Detect which cell encompasses the target text, then output its (X, Y) center coordinate. 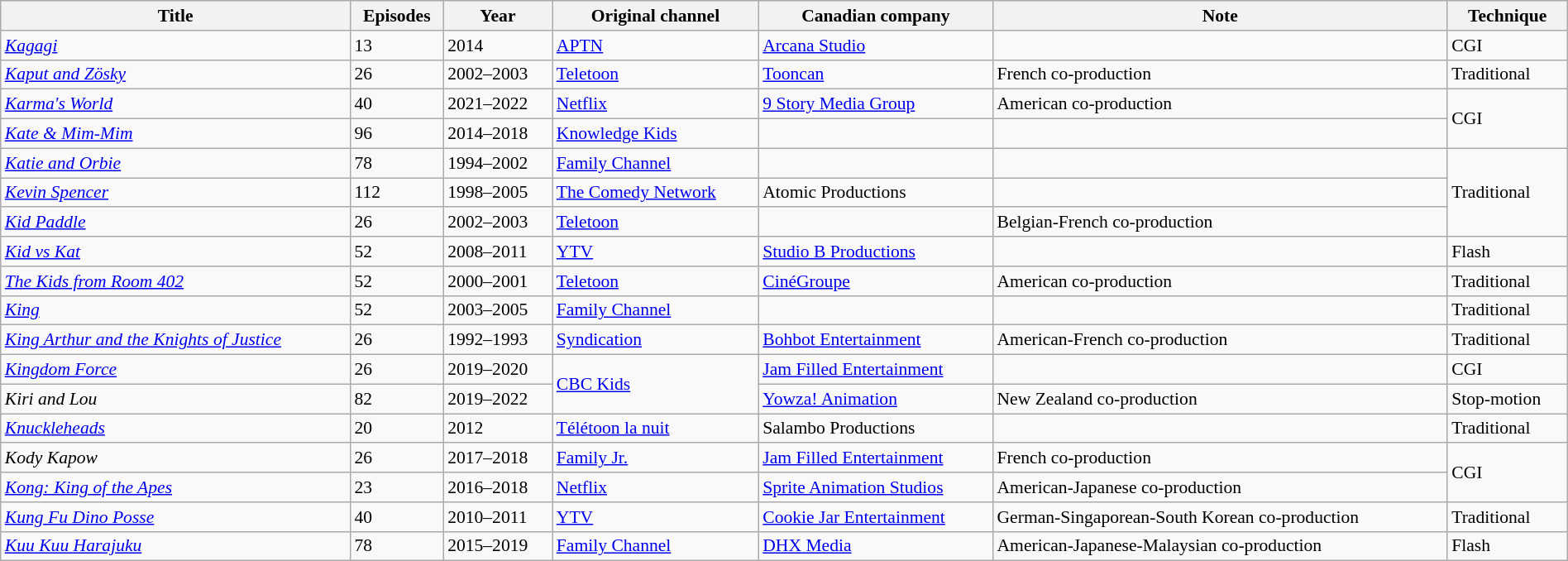
Cookie Jar Entertainment (875, 517)
American-French co-production (1220, 340)
82 (397, 399)
1994–2002 (498, 163)
Kong: King of the Apes (175, 487)
Knowledge Kids (655, 134)
The Comedy Network (655, 193)
Yowza! Animation (875, 399)
112 (397, 193)
Syndication (655, 340)
American-Japanese-Malaysian co-production (1220, 546)
2010–2011 (498, 517)
2019–2020 (498, 370)
King (175, 310)
Kagagi (175, 46)
Atomic Productions (875, 193)
2012 (498, 429)
Kingdom Force (175, 370)
2000–2001 (498, 281)
Kate & Mim-Mim (175, 134)
Technique (1507, 16)
Kody Kapow (175, 458)
2019–2022 (498, 399)
DHX Media (875, 546)
Bohbot Entertainment (875, 340)
2003–2005 (498, 310)
Family Jr. (655, 458)
Belgian-French co-production (1220, 223)
1998–2005 (498, 193)
9 Story Media Group (875, 104)
American-Japanese co-production (1220, 487)
Télétoon la nuit (655, 429)
Kiri and Lou (175, 399)
CBC Kids (655, 384)
2014 (498, 46)
2021–2022 (498, 104)
Kuu Kuu Harajuku (175, 546)
Arcana Studio (875, 46)
King Arthur and the Knights of Justice (175, 340)
Title (175, 16)
Karma's World (175, 104)
Salambo Productions (875, 429)
20 (397, 429)
Kung Fu Dino Posse (175, 517)
Knuckleheads (175, 429)
Kid Paddle (175, 223)
Tooncan (875, 74)
13 (397, 46)
Sprite Animation Studios (875, 487)
1992–1993 (498, 340)
Note (1220, 16)
Kaput and Zösky (175, 74)
Year (498, 16)
96 (397, 134)
2014–2018 (498, 134)
Canadian company (875, 16)
Original channel (655, 16)
2016–2018 (498, 487)
APTN (655, 46)
23 (397, 487)
Katie and Orbie (175, 163)
2015–2019 (498, 546)
Kid vs Kat (175, 252)
2008–2011 (498, 252)
CinéGroupe (875, 281)
Stop-motion (1507, 399)
The Kids from Room 402 (175, 281)
Episodes (397, 16)
New Zealand co-production (1220, 399)
Studio B Productions (875, 252)
German-Singaporean-South Korean co-production (1220, 517)
Kevin Spencer (175, 193)
2017–2018 (498, 458)
